Detect which cell encompasses the target text, then output its [x, y] center coordinate. 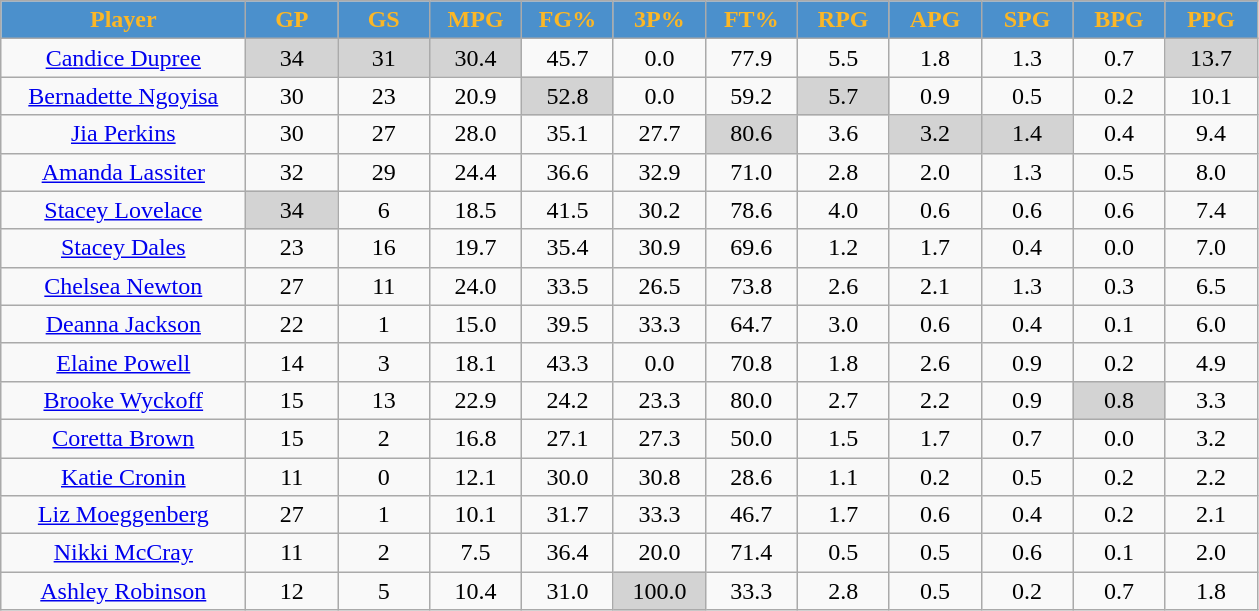
2.7 [843, 400]
80.6 [751, 134]
12 [292, 591]
9.4 [1211, 134]
80.0 [751, 400]
5 [384, 591]
33.5 [568, 286]
PPG [1211, 20]
Jia Perkins [124, 134]
1.2 [843, 248]
45.7 [568, 58]
70.8 [751, 362]
Deanna Jackson [124, 324]
100.0 [659, 591]
32.9 [659, 172]
10.4 [476, 591]
18.5 [476, 210]
69.6 [751, 248]
5.5 [843, 58]
FT% [751, 20]
16.8 [476, 438]
6.5 [1211, 286]
39.5 [568, 324]
Amanda Lassiter [124, 172]
5.7 [843, 96]
FG% [568, 20]
1.1 [843, 477]
52.8 [568, 96]
30.8 [659, 477]
24.2 [568, 400]
64.7 [751, 324]
16 [384, 248]
GS [384, 20]
7.0 [1211, 248]
32 [292, 172]
30.9 [659, 248]
27.7 [659, 134]
1.4 [1027, 134]
14 [292, 362]
Coretta Brown [124, 438]
0 [384, 477]
3.6 [843, 134]
1.5 [843, 438]
Stacey Dales [124, 248]
27.3 [659, 438]
35.1 [568, 134]
15.0 [476, 324]
22.9 [476, 400]
3.0 [843, 324]
27.1 [568, 438]
Brooke Wyckoff [124, 400]
31 [384, 58]
43.3 [568, 362]
30.2 [659, 210]
Katie Cronin [124, 477]
18.1 [476, 362]
13.7 [1211, 58]
26.5 [659, 286]
0.8 [1119, 400]
APG [935, 20]
41.5 [568, 210]
3.3 [1211, 400]
0.3 [1119, 286]
BPG [1119, 20]
31.0 [568, 591]
Chelsea Newton [124, 286]
29 [384, 172]
8.0 [1211, 172]
78.6 [751, 210]
MPG [476, 20]
Liz Moeggenberg [124, 515]
50.0 [751, 438]
46.7 [751, 515]
71.4 [751, 553]
6 [384, 210]
GP [292, 20]
Nikki McCray [124, 553]
73.8 [751, 286]
Player [124, 20]
13 [384, 400]
24.0 [476, 286]
24.4 [476, 172]
7.4 [1211, 210]
23.3 [659, 400]
RPG [843, 20]
28.6 [751, 477]
30.4 [476, 58]
22 [292, 324]
3P% [659, 20]
SPG [1027, 20]
12.1 [476, 477]
31.7 [568, 515]
Bernadette Ngoyisa [124, 96]
Ashley Robinson [124, 591]
6.0 [1211, 324]
71.0 [751, 172]
77.9 [751, 58]
4.9 [1211, 362]
4.0 [843, 210]
59.2 [751, 96]
36.6 [568, 172]
20.0 [659, 553]
28.0 [476, 134]
Stacey Lovelace [124, 210]
30.0 [568, 477]
Candice Dupree [124, 58]
36.4 [568, 553]
7.5 [476, 553]
3 [384, 362]
Elaine Powell [124, 362]
19.7 [476, 248]
35.4 [568, 248]
20.9 [476, 96]
